Capture the cell that displays the provided text and extract its [x, y] central coordinate. 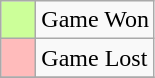
Game Lost [96, 58]
Game Won [96, 20]
